Locate the cell with the specified text and output its (x, y) center coordinate. 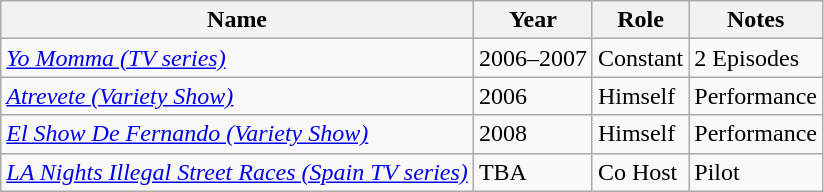
Atrevete (Variety Show) (238, 96)
Notes (756, 20)
TBA (532, 172)
Co Host (640, 172)
Role (640, 20)
Yo Momma (TV series) (238, 58)
2 Episodes (756, 58)
Pilot (756, 172)
Year (532, 20)
2008 (532, 134)
2006 (532, 96)
LA Nights Illegal Street Races (Spain TV series) (238, 172)
El Show De Fernando (Variety Show) (238, 134)
Name (238, 20)
2006–2007 (532, 58)
Constant (640, 58)
